Pinpoint the cell where the given text exists, returning its [X, Y] midpoint coordinate. 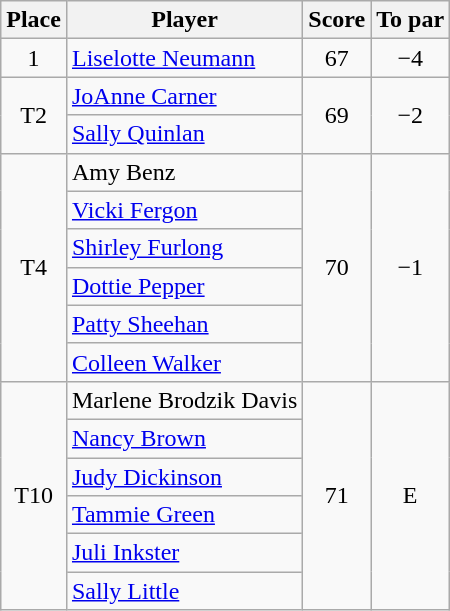
Score [337, 20]
69 [337, 115]
Sally Quinlan [184, 134]
Vicki Fergon [184, 210]
70 [337, 267]
Marlene Brodzik Davis [184, 400]
Sally Little [184, 591]
Player [184, 20]
−2 [410, 115]
Tammie Green [184, 515]
Juli Inkster [184, 553]
Colleen Walker [184, 362]
1 [34, 58]
−1 [410, 267]
Liselotte Neumann [184, 58]
Shirley Furlong [184, 248]
67 [337, 58]
71 [337, 495]
To par [410, 20]
Patty Sheehan [184, 324]
Nancy Brown [184, 438]
T2 [34, 115]
T4 [34, 267]
Dottie Pepper [184, 286]
Amy Benz [184, 172]
JoAnne Carner [184, 96]
Place [34, 20]
T10 [34, 495]
E [410, 495]
Judy Dickinson [184, 477]
−4 [410, 58]
